Scan for the cell matching the given text and deliver its [X, Y] coordinate at center. 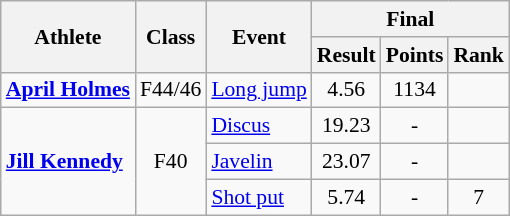
5.74 [346, 197]
Shot put [258, 197]
Athlete [68, 36]
Javelin [258, 162]
Long jump [258, 90]
7 [478, 197]
1134 [415, 90]
F40 [170, 162]
19.23 [346, 126]
Discus [258, 126]
Event [258, 36]
Jill Kennedy [68, 162]
April Holmes [68, 90]
4.56 [346, 90]
F44/46 [170, 90]
Result [346, 55]
23.07 [346, 162]
Class [170, 36]
Points [415, 55]
Rank [478, 55]
Final [410, 19]
